Pinpoint the cell where the given text exists, returning its (X, Y) midpoint coordinate. 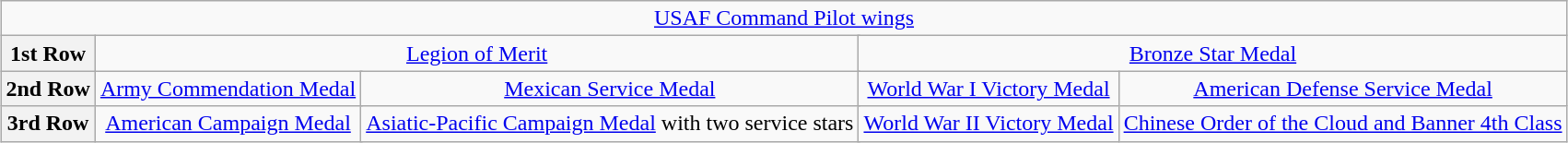
1st Row (48, 54)
Bronze Star Medal (1212, 54)
3rd Row (48, 124)
World War II Victory Medal (989, 124)
Chinese Order of the Cloud and Banner 4th Class (1343, 124)
American Campaign Medal (228, 124)
2nd Row (48, 89)
Asiatic-Pacific Campaign Medal with two service stars (610, 124)
American Defense Service Medal (1343, 89)
USAF Command Pilot wings (784, 18)
Legion of Merit (477, 54)
Mexican Service Medal (610, 89)
World War I Victory Medal (989, 89)
Army Commendation Medal (228, 89)
